From the cell containing the given text, extract its center point as (X, Y) coordinate. 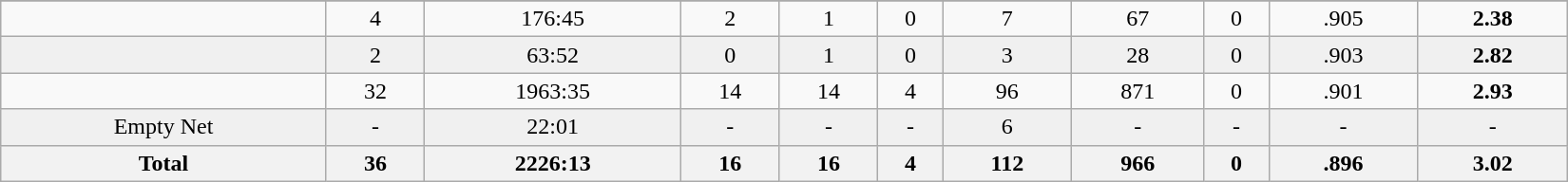
2226:13 (553, 163)
32 (375, 91)
176:45 (553, 19)
Empty Net (163, 127)
.903 (1344, 55)
2.82 (1492, 55)
112 (1007, 163)
67 (1138, 19)
63:52 (553, 55)
22:01 (553, 127)
966 (1138, 163)
871 (1138, 91)
7 (1007, 19)
3.02 (1492, 163)
1963:35 (553, 91)
2.93 (1492, 91)
96 (1007, 91)
3 (1007, 55)
2.38 (1492, 19)
Total (163, 163)
28 (1138, 55)
.905 (1344, 19)
.901 (1344, 91)
6 (1007, 127)
36 (375, 163)
.896 (1344, 163)
